Capture the cell that displays the provided text and extract its [x, y] central coordinate. 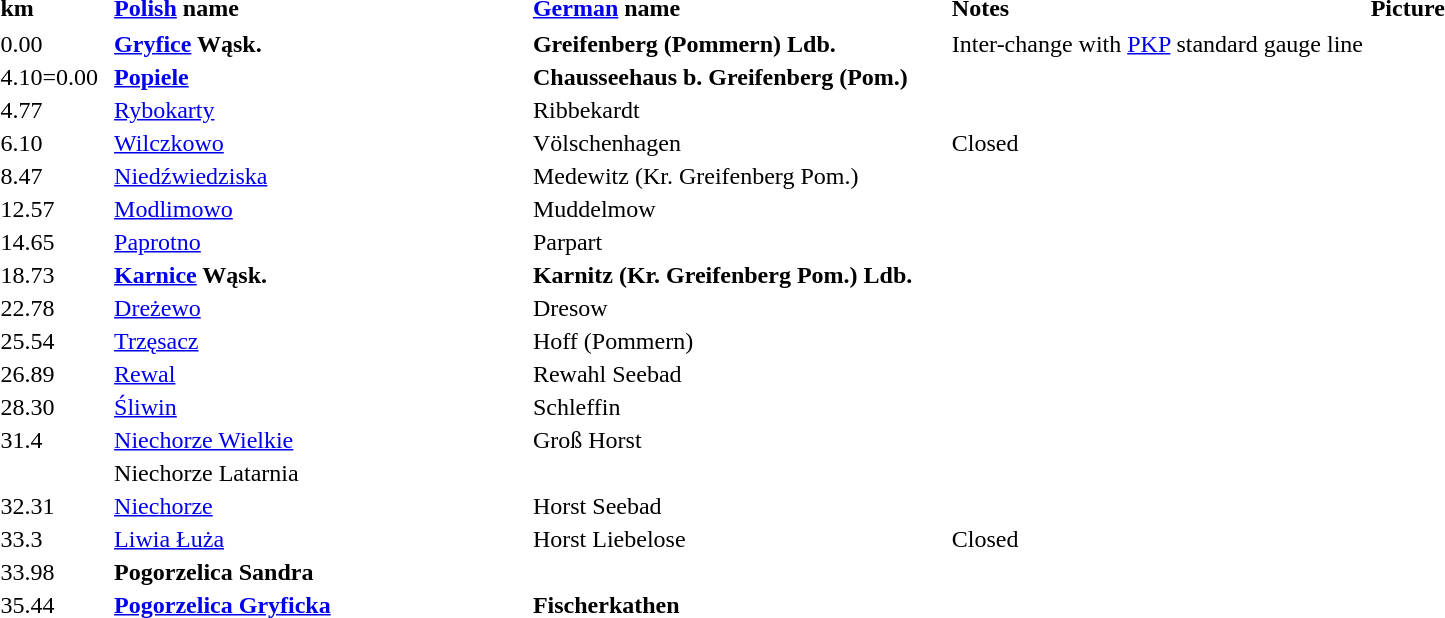
Trzęsacz [321, 341]
Rybokarty [321, 110]
Dresow [739, 308]
Hoff (Pommern) [739, 341]
Chausseehaus b. Greifenberg (Pom.) [739, 77]
Ribbekardt [739, 110]
Modlimowo [321, 209]
Wilczkowo [321, 143]
Groß Horst [739, 440]
Inter-change with PKP standard gauge line [1158, 44]
Muddelmow [739, 209]
Greifenberg (Pommern) Ldb. [739, 44]
Rewal [321, 374]
Niedźwiedziska [321, 176]
Popiele [321, 77]
Liwia Łuża [321, 539]
Niechorze Latarnia [321, 473]
Pogorzelica Sandra [321, 572]
Paprotno [321, 242]
Rewahl Seebad [739, 374]
Niechorze Wielkie [321, 440]
Medewitz (Kr. Greifenberg Pom.) [739, 176]
Schleffin [739, 407]
Horst Seebad [739, 506]
Niechorze [321, 506]
Karnitz (Kr. Greifenberg Pom.) Ldb. [739, 275]
Dreżewo [321, 308]
Horst Liebelose [739, 539]
Śliwin [321, 407]
Parpart [739, 242]
Karnice Wąsk. [321, 275]
Gryfice Wąsk. [321, 44]
Völschenhagen [739, 143]
